Return (x, y) of the center of cell containing provided text 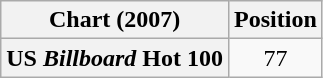
Chart (2007) (115, 20)
Position (276, 20)
77 (276, 58)
US Billboard Hot 100 (115, 58)
